Extract the (x, y) coordinate from the center of the cell holding the provided text.  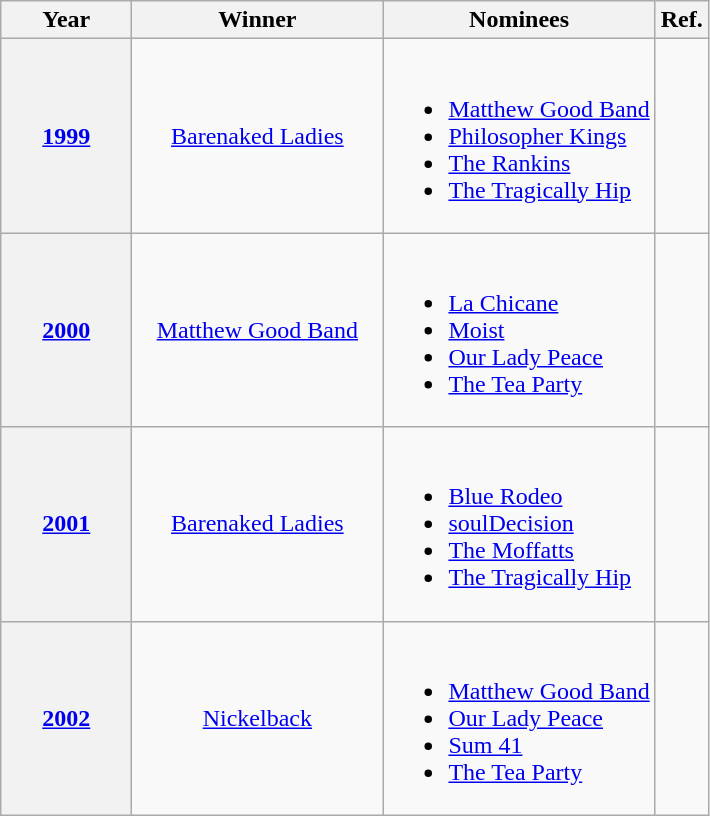
Nominees (519, 20)
1999 (66, 136)
2001 (66, 524)
2002 (66, 718)
Matthew Good BandPhilosopher KingsThe RankinsThe Tragically Hip (519, 136)
Winner (258, 20)
Matthew Good BandOur Lady PeaceSum 41The Tea Party (519, 718)
2000 (66, 330)
Ref. (682, 20)
Nickelback (258, 718)
La ChicaneMoistOur Lady PeaceThe Tea Party (519, 330)
Year (66, 20)
Matthew Good Band (258, 330)
Blue RodeosoulDecisionThe MoffattsThe Tragically Hip (519, 524)
